Search for the cell housing the specified text and yield its [X, Y] center coordinate. 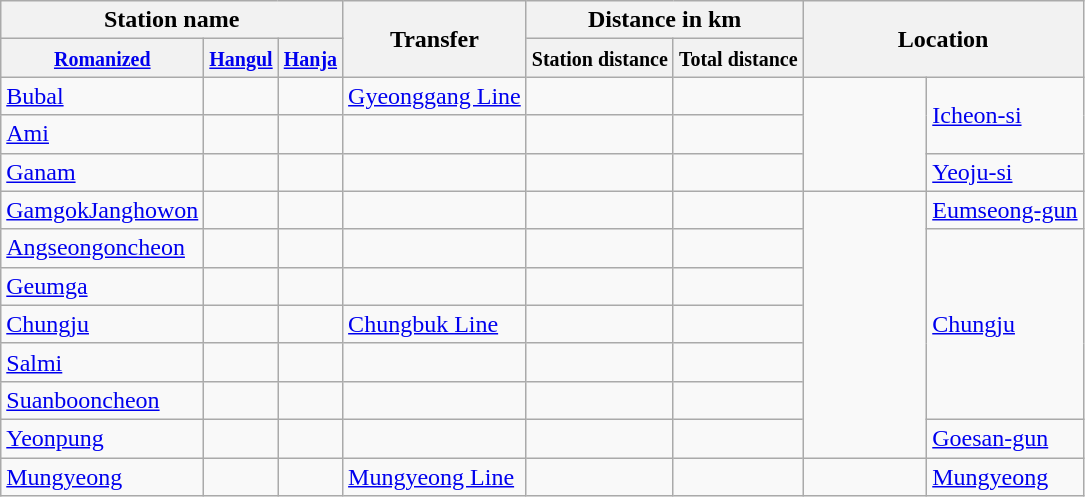
Yeonpung [102, 438]
Distance in km [664, 20]
Station distance [600, 58]
Bubal [102, 96]
Ganam [102, 172]
Yeoju-si [1005, 172]
Total distance [738, 58]
Location [943, 39]
Angseongoncheon [102, 248]
Ami [102, 134]
Transfer [435, 39]
Gyeonggang Line [435, 96]
Hangul [241, 58]
GamgokJanghowon [102, 210]
Hanja [310, 58]
Goesan-gun [1005, 438]
Geumga [102, 286]
Icheon-si [1005, 115]
Suanbooncheon [102, 400]
Mungyeong Line [435, 477]
Chungbuk Line [435, 324]
Eumseong-gun [1005, 210]
Romanized [102, 58]
Salmi [102, 362]
Station name [172, 20]
